Capture the cell that displays the provided text and extract its [x, y] central coordinate. 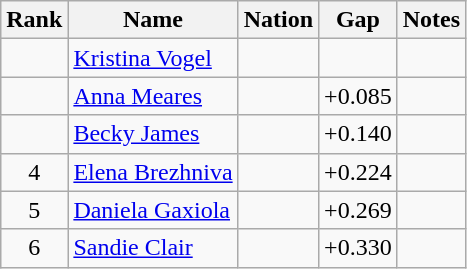
+0.269 [358, 210]
4 [34, 172]
Daniela Gaxiola [153, 210]
Kristina Vogel [153, 58]
+0.140 [358, 134]
5 [34, 210]
Elena Brezhniva [153, 172]
Name [153, 20]
Rank [34, 20]
+0.224 [358, 172]
Anna Meares [153, 96]
Gap [358, 20]
+0.330 [358, 248]
Becky James [153, 134]
6 [34, 248]
Sandie Clair [153, 248]
Notes [431, 20]
+0.085 [358, 96]
Nation [278, 20]
